Determine the (X, Y) coordinate at the center of the cell enclosing the given text.  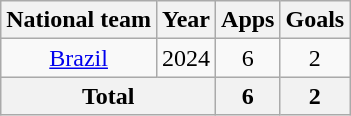
Year (186, 20)
National team (79, 20)
Brazil (79, 58)
Apps (248, 20)
Total (108, 96)
Goals (315, 20)
2024 (186, 58)
